From the cell containing the given text, extract its center point as [X, Y] coordinate. 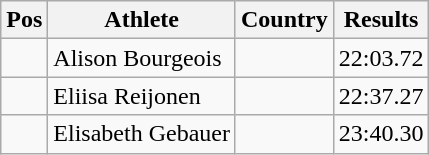
23:40.30 [381, 134]
Alison Bourgeois [142, 58]
22:37.27 [381, 96]
22:03.72 [381, 58]
Pos [24, 20]
Country [284, 20]
Athlete [142, 20]
Elisabeth Gebauer [142, 134]
Eliisa Reijonen [142, 96]
Results [381, 20]
